Detect which cell encompasses the target text, then output its (x, y) center coordinate. 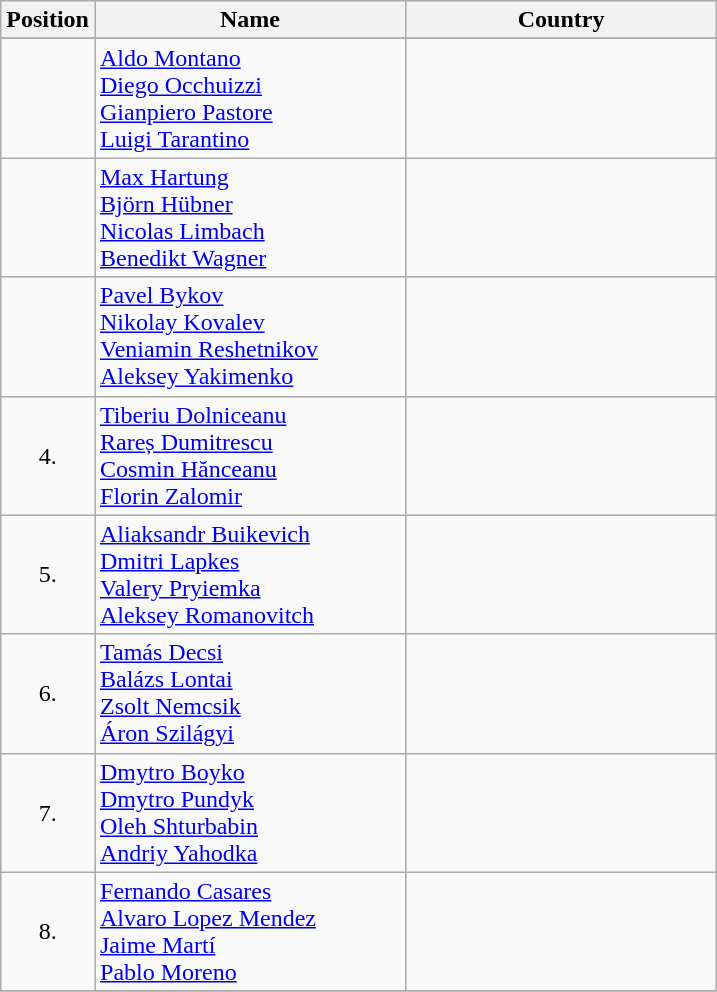
Position (48, 20)
Fernando CasaresAlvaro Lopez MendezJaime MartíPablo Moreno (250, 932)
6. (48, 694)
4. (48, 456)
Aldo MontanoDiego OcchuizziGianpiero PastoreLuigi Tarantino (250, 98)
Name (250, 20)
Aliaksandr BuikevichDmitri LapkesValery PryiemkaAleksey Romanovitch (250, 574)
7. (48, 812)
Country (562, 20)
Tiberiu DolniceanuRareș DumitrescuCosmin HănceanuFlorin Zalomir (250, 456)
5. (48, 574)
8. (48, 932)
Tamás DecsiBalázs LontaiZsolt NemcsikÁron Szilágyi (250, 694)
Dmytro BoykoDmytro PundykOleh ShturbabinAndriy Yahodka (250, 812)
Max HartungBjörn HübnerNicolas LimbachBenedikt Wagner (250, 218)
Pavel BykovNikolay KovalevVeniamin ReshetnikovAleksey Yakimenko (250, 336)
